Find where the given text appears and provide that cell's center as (x, y) coordinate. 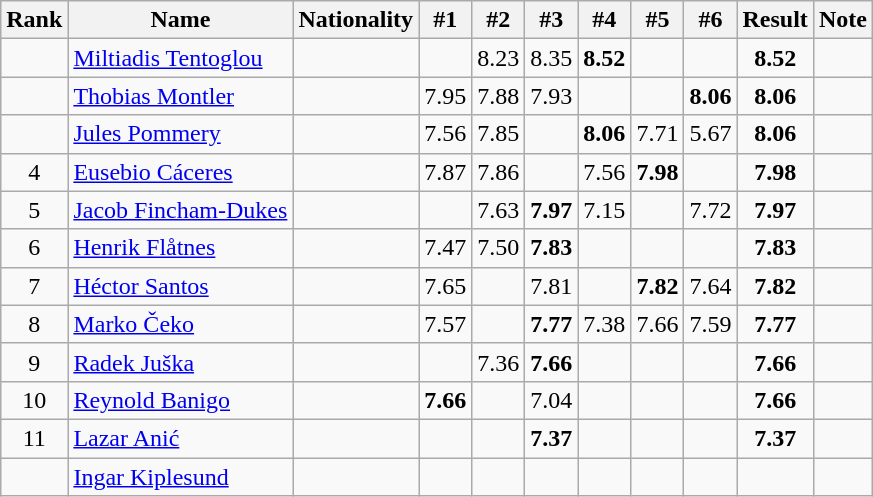
7.47 (446, 248)
Ingar Kiplesund (180, 477)
7.93 (552, 96)
7.65 (446, 286)
Marko Čeko (180, 324)
Héctor Santos (180, 286)
7.86 (498, 172)
Name (180, 20)
5 (34, 210)
7.85 (498, 134)
7.50 (498, 248)
Miltiadis Tentoglou (180, 58)
7.36 (498, 362)
Rank (34, 20)
Thobias Montler (180, 96)
#2 (498, 20)
7.95 (446, 96)
#5 (658, 20)
7.38 (604, 324)
8 (34, 324)
7.87 (446, 172)
6 (34, 248)
8.35 (552, 58)
Jules Pommery (180, 134)
Jacob Fincham-Dukes (180, 210)
Henrik Flåtnes (180, 248)
Reynold Banigo (180, 400)
9 (34, 362)
#4 (604, 20)
7.59 (710, 324)
#1 (446, 20)
7 (34, 286)
Nationality (356, 20)
7.72 (710, 210)
7.57 (446, 324)
7.81 (552, 286)
5.67 (710, 134)
Result (775, 20)
4 (34, 172)
11 (34, 438)
#6 (710, 20)
8.23 (498, 58)
7.15 (604, 210)
Note (842, 20)
7.63 (498, 210)
#3 (552, 20)
10 (34, 400)
7.71 (658, 134)
7.04 (552, 400)
Lazar Anić (180, 438)
Eusebio Cáceres (180, 172)
Radek Juška (180, 362)
7.64 (710, 286)
7.88 (498, 96)
